Find where the given text appears and provide that cell's center as [X, Y] coordinate. 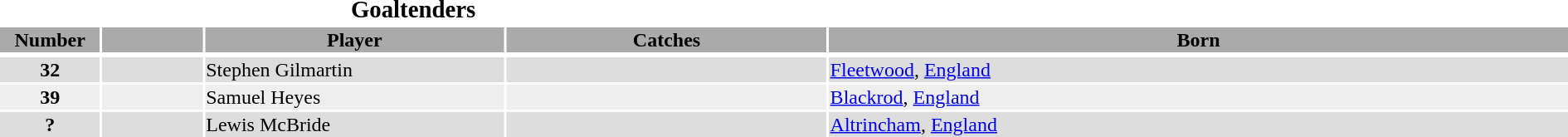
Blackrod, England [1198, 97]
Number [50, 40]
? [50, 125]
Catches [667, 40]
Lewis McBride [355, 125]
Altrincham, England [1198, 125]
Fleetwood, England [1198, 70]
Stephen Gilmartin [355, 70]
32 [50, 70]
Samuel Heyes [355, 97]
Born [1198, 40]
39 [50, 97]
Player [355, 40]
